Extract the (X, Y) coordinate from the center of the cell holding the provided text.  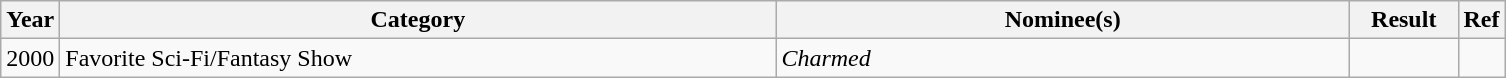
Result (1404, 20)
2000 (30, 58)
Category (418, 20)
Nominee(s) (1063, 20)
Year (30, 20)
Charmed (1063, 58)
Favorite Sci-Fi/Fantasy Show (418, 58)
Ref (1482, 20)
